Identify which cell holds the provided text, then report its [X, Y] central coordinate. 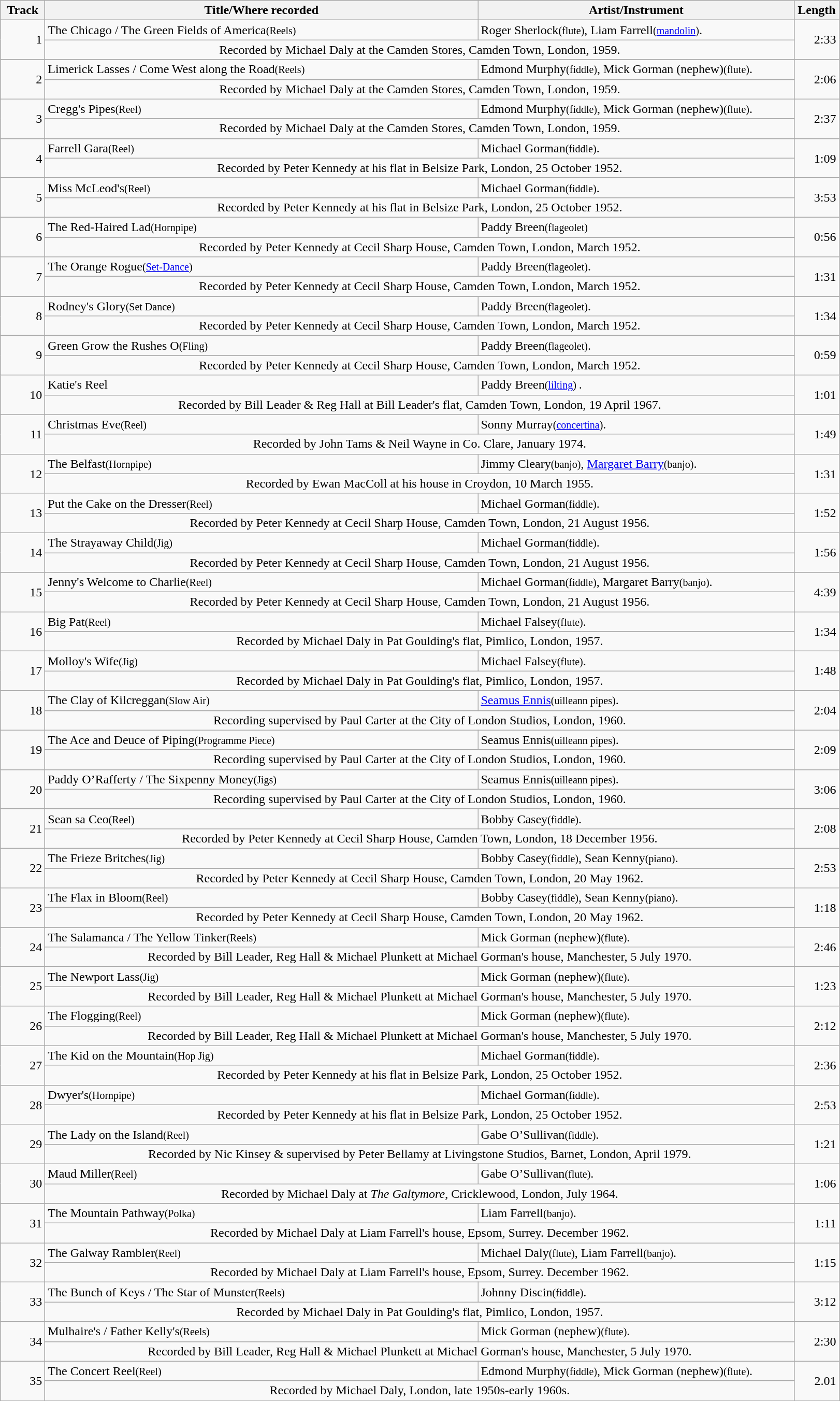
The Chicago / The Green Fields of America(Reels) [262, 30]
21 [23, 828]
7 [23, 277]
1:09 [817, 158]
Johnny Discin(fiddle). [636, 1292]
1:52 [817, 513]
The Belfast(Hornpipe) [262, 464]
2:36 [817, 1065]
1:21 [817, 1144]
9 [23, 355]
The Flogging(Reel) [262, 1016]
The Newport Lass(Jig) [262, 977]
Put the Cake on the Dresser(Reel) [262, 503]
Paddy O’Rafferty / The Sixpenny Money(Jigs) [262, 779]
Recorded by Ewan MacColl at his house in Croydon, 10 March 1955. [419, 483]
The Ace and Deuce of Piping(Programme Piece) [262, 740]
The Lady on the Island(Reel) [262, 1134]
The Mountain Pathway(Polka) [262, 1213]
The Orange Rogue(Set-Dance) [262, 267]
0:56 [817, 237]
The Clay of Kilcreggan(Slow Air) [262, 700]
Artist/Instrument [636, 10]
The Concert Reel(Reel) [262, 1371]
3 [23, 119]
Liam Farrell(banjo). [636, 1213]
17 [23, 671]
2:09 [817, 750]
Bobby Casey(fiddle). [636, 819]
Green Grow the Rushes O(Fling) [262, 346]
2 [23, 79]
The Flax in Bloom(Reel) [262, 898]
31 [23, 1223]
2:33 [817, 40]
12 [23, 474]
0:59 [817, 355]
1:18 [817, 908]
2:37 [817, 119]
1 [23, 40]
2.01 [817, 1381]
Limerick Lasses / Come West along the Road(Reels) [262, 69]
1:56 [817, 552]
Paddy Breen(lilting) . [636, 385]
Title/Where recorded [262, 10]
Sonny Murray(concertina). [636, 424]
Jenny's Welcome to Charlie(Reel) [262, 582]
The Salamanca / The Yellow Tinker(Reels) [262, 937]
26 [23, 1026]
Sean sa Ceo(Reel) [262, 819]
4 [23, 158]
1:15 [817, 1263]
1:06 [817, 1183]
2:06 [817, 79]
2:08 [817, 828]
13 [23, 513]
Farrell Gara(Reel) [262, 148]
5 [23, 197]
25 [23, 987]
30 [23, 1183]
15 [23, 592]
Michael Daly(flute), Liam Farrell(banjo). [636, 1253]
Dwyer's(Hornpipe) [262, 1095]
32 [23, 1263]
Recorded by Nic Kinsey & supervised by Peter Bellamy at Livingstone Studios, Barnet, London, April 1979. [419, 1154]
Recorded by John Tams & Neil Wayne in Co. Clare, January 1974. [419, 444]
The Galway Rambler(Reel) [262, 1253]
18 [23, 710]
Recorded by Michael Daly, London, late 1950s-early 1960s. [419, 1391]
28 [23, 1105]
The Frieze Britches(Jig) [262, 858]
3:06 [817, 789]
1:01 [817, 395]
Rodney's Glory(Set Dance) [262, 306]
6 [23, 237]
The Strayaway Child(Jig) [262, 542]
11 [23, 434]
14 [23, 552]
3:12 [817, 1302]
Jimmy Cleary(banjo), Margaret Barry(banjo). [636, 464]
Christmas Eve(Reel) [262, 424]
2:04 [817, 710]
1:48 [817, 671]
Gabe O’Sullivan(fiddle). [636, 1134]
19 [23, 750]
Molloy's Wife(Jig) [262, 661]
Recorded by Michael Daly at The Galtymore, Cricklewood, London, July 1964. [419, 1193]
The Bunch of Keys / The Star of Munster(Reels) [262, 1292]
Gabe O’Sullivan(flute). [636, 1174]
24 [23, 947]
35 [23, 1381]
Cregg's Pipes(Reel) [262, 109]
1:11 [817, 1223]
1:23 [817, 987]
3:53 [817, 197]
2:30 [817, 1341]
20 [23, 789]
Miss McLeod's(Reel) [262, 188]
8 [23, 316]
23 [23, 908]
1:49 [817, 434]
2:12 [817, 1026]
Length [817, 10]
10 [23, 395]
The Kid on the Mountain(Hop Jig) [262, 1055]
Recorded by Peter Kennedy at Cecil Sharp House, Camden Town, London, 18 December 1956. [419, 838]
16 [23, 632]
2:46 [817, 947]
4:39 [817, 592]
Maud Miller(Reel) [262, 1174]
Katie's Reel [262, 385]
Mulhaire's / Father Kelly's(Reels) [262, 1332]
33 [23, 1302]
22 [23, 868]
29 [23, 1144]
Michael Gorman(fiddle), Margaret Barry(banjo). [636, 582]
27 [23, 1065]
Track [23, 10]
Paddy Breen(flageolet) [636, 227]
34 [23, 1341]
The Red-Haired Lad(Hornpipe) [262, 227]
Recorded by Bill Leader & Reg Hall at Bill Leader's flat, Camden Town, London, 19 April 1967. [419, 405]
Big Pat(Reel) [262, 622]
Roger Sherlock(flute), Liam Farrell(mandolin). [636, 30]
